Extract the (X, Y) coordinate from the center of the cell holding the provided text.  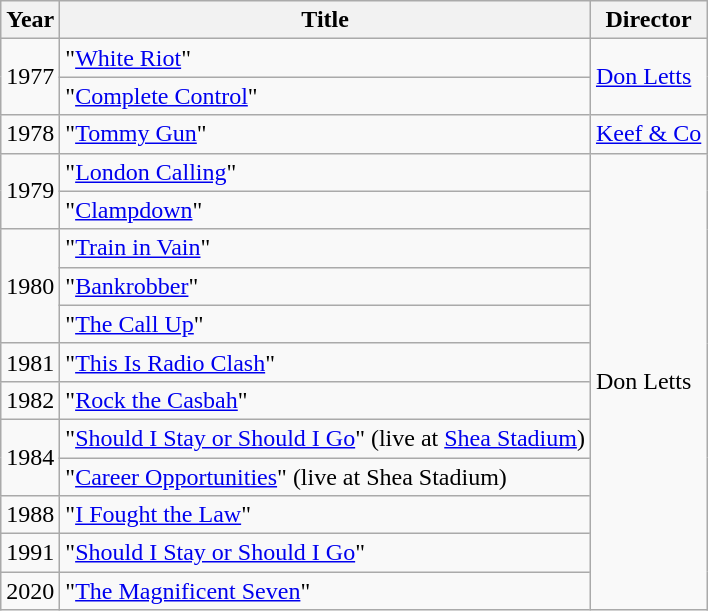
"Should I Stay or Should I Go" (326, 553)
Title (326, 20)
"The Magnificent Seven" (326, 591)
1991 (30, 553)
"Complete Control" (326, 96)
"Train in Vain" (326, 248)
"I Fought the Law" (326, 515)
"This Is Radio Clash" (326, 362)
1980 (30, 286)
Year (30, 20)
"Tommy Gun" (326, 134)
Keef & Co (648, 134)
1984 (30, 457)
"Clampdown" (326, 210)
Director (648, 20)
1977 (30, 77)
2020 (30, 591)
1979 (30, 191)
"Bankrobber" (326, 286)
1982 (30, 400)
"Rock the Casbah" (326, 400)
"Career Opportunities" (live at Shea Stadium) (326, 477)
"White Riot" (326, 58)
"London Calling" (326, 172)
1988 (30, 515)
"The Call Up" (326, 324)
1981 (30, 362)
"Should I Stay or Should I Go" (live at Shea Stadium) (326, 438)
1978 (30, 134)
